Detect which cell encompasses the target text, then output its [x, y] center coordinate. 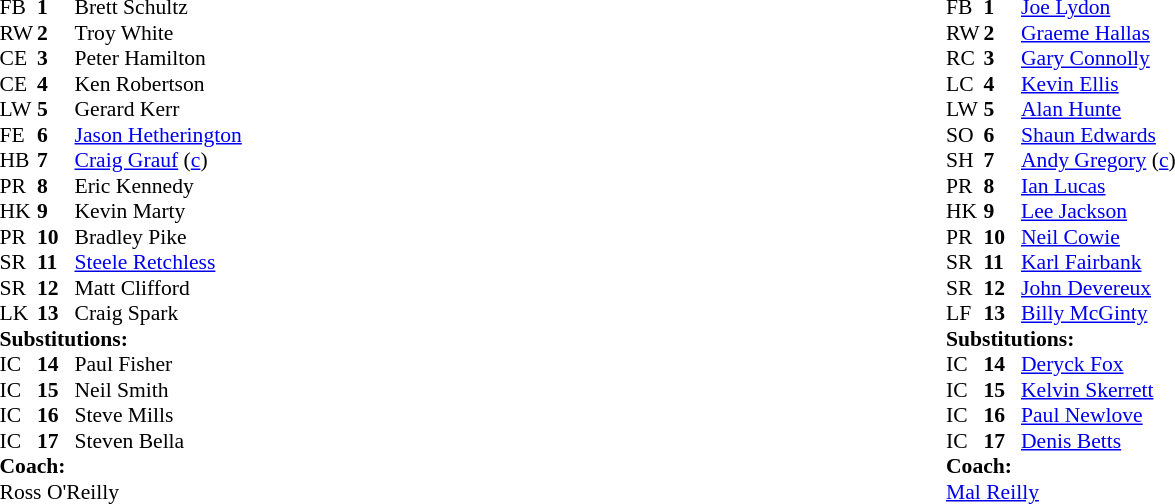
Steven Bella [158, 441]
Ken Robertson [158, 84]
LK [19, 313]
Kevin Marty [158, 211]
Neil Smith [158, 390]
Peter Hamilton [158, 59]
SO [965, 135]
Bradley Pike [158, 237]
LC [965, 84]
Jason Hetherington [158, 135]
Coach: [121, 467]
Steele Retchless [158, 263]
Eric Kennedy [158, 186]
Troy White [158, 33]
HB [19, 161]
RC [965, 59]
Craig Grauf (c) [158, 161]
Substitutions: [121, 339]
Steve Mills [158, 415]
SH [965, 161]
Paul Fisher [158, 365]
Matt Clifford [158, 288]
Gerard Kerr [158, 109]
LF [965, 313]
Craig Spark [158, 313]
FE [19, 135]
